Identify which cell holds the provided text, then report its (X, Y) central coordinate. 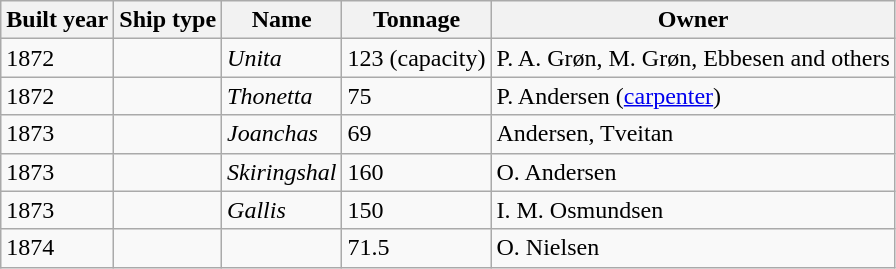
P. Andersen (carpenter) (693, 96)
Skiringshal (282, 172)
1874 (58, 248)
Ship type (168, 20)
Gallis (282, 210)
69 (416, 134)
I. M. Osmundsen (693, 210)
P. A. Grøn, M. Grøn, Ebbesen and others (693, 58)
Joanchas (282, 134)
Unita (282, 58)
Built year (58, 20)
150 (416, 210)
Thonetta (282, 96)
Name (282, 20)
71.5 (416, 248)
O. Nielsen (693, 248)
75 (416, 96)
Andersen, Tveitan (693, 134)
160 (416, 172)
O. Andersen (693, 172)
Owner (693, 20)
Tonnage (416, 20)
123 (capacity) (416, 58)
